Return the (X, Y) coordinate for the center point of the cell that contains the specified text.  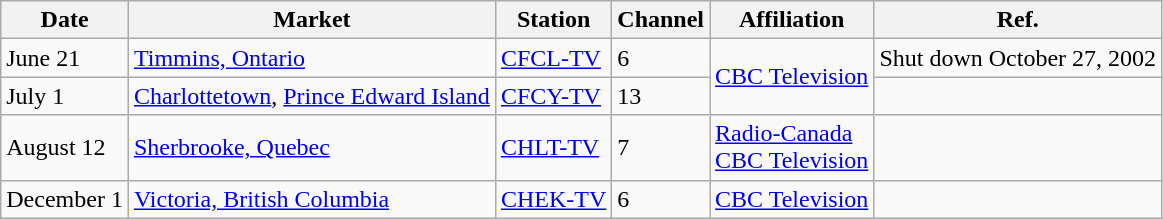
Sherbrooke, Quebec (312, 148)
Market (312, 20)
Radio-Canada CBC Television (792, 148)
Date (65, 20)
Charlottetown, Prince Edward Island (312, 96)
July 1 (65, 96)
Ref. (1018, 20)
Victoria, British Columbia (312, 199)
CFCY-TV (553, 96)
Channel (661, 20)
Shut down October 27, 2002 (1018, 58)
August 12 (65, 148)
CHEK-TV (553, 199)
CFCL-TV (553, 58)
December 1 (65, 199)
June 21 (65, 58)
Affiliation (792, 20)
13 (661, 96)
Timmins, Ontario (312, 58)
CHLT-TV (553, 148)
7 (661, 148)
Station (553, 20)
